For the text-containing cell, return its midpoint in [X, Y] coordinate format. 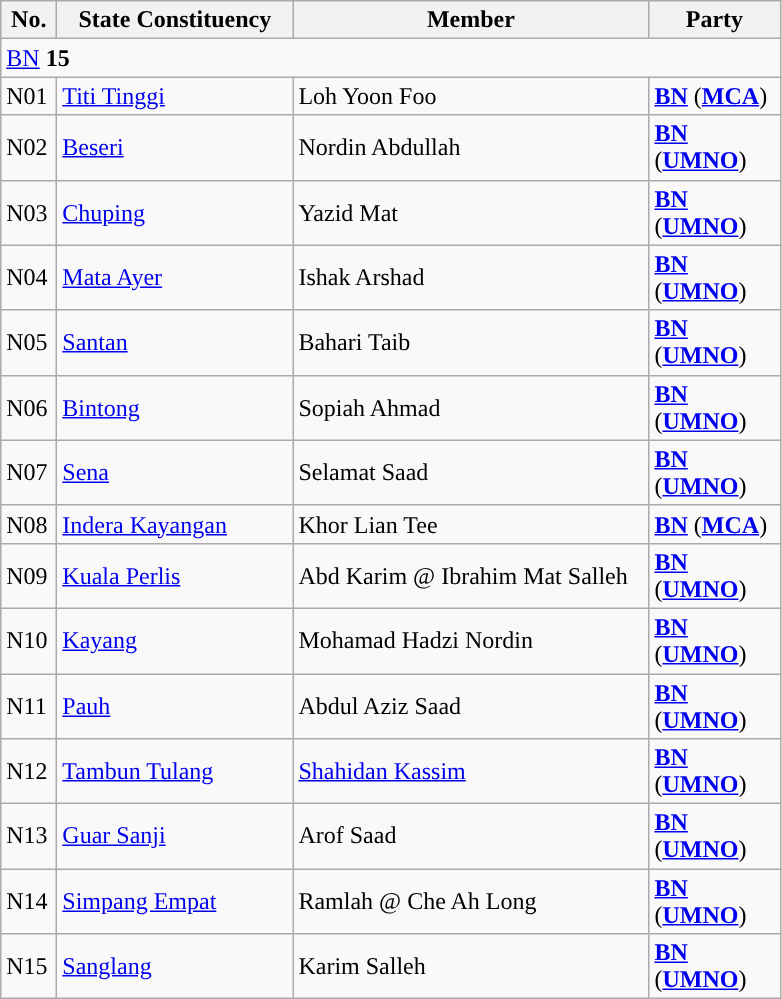
Sopiah Ahmad [471, 408]
N04 [29, 278]
State Constituency [175, 20]
N08 [29, 524]
Khor Lian Tee [471, 524]
Beseri [175, 148]
N11 [29, 706]
N10 [29, 640]
N12 [29, 772]
N15 [29, 966]
Mata Ayer [175, 278]
Shahidan Kassim [471, 772]
N02 [29, 148]
Tambun Tulang [175, 772]
Sena [175, 472]
N01 [29, 96]
Party [714, 20]
Pauh [175, 706]
Selamat Saad [471, 472]
Loh Yoon Foo [471, 96]
N09 [29, 576]
Member [471, 20]
Mohamad Hadzi Nordin [471, 640]
Kayang [175, 640]
Bintong [175, 408]
Titi Tinggi [175, 96]
Ishak Arshad [471, 278]
Ramlah @ Che Ah Long [471, 902]
N03 [29, 212]
N06 [29, 408]
N13 [29, 836]
Guar Sanji [175, 836]
Santan [175, 342]
Chuping [175, 212]
N05 [29, 342]
Indera Kayangan [175, 524]
Arof Saad [471, 836]
N07 [29, 472]
Yazid Mat [471, 212]
Sanglang [175, 966]
N14 [29, 902]
Bahari Taib [471, 342]
Simpang Empat [175, 902]
Karim Salleh [471, 966]
Kuala Perlis [175, 576]
No. [29, 20]
Abdul Aziz Saad [471, 706]
Nordin Abdullah [471, 148]
BN 15 [390, 58]
Abd Karim @ Ibrahim Mat Salleh [471, 576]
